Locate the cell with the specified text and output its (x, y) center coordinate. 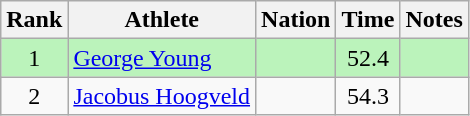
George Young (162, 58)
Nation (296, 20)
Rank (34, 20)
2 (34, 96)
1 (34, 58)
Jacobus Hoogveld (162, 96)
Notes (434, 20)
Time (368, 20)
Athlete (162, 20)
52.4 (368, 58)
54.3 (368, 96)
